Pinpoint the cell where the given text exists, returning its [x, y] midpoint coordinate. 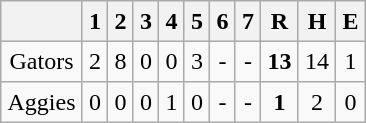
Aggies [42, 102]
H [317, 21]
E [351, 21]
5 [197, 21]
8 [121, 61]
7 [248, 21]
13 [280, 61]
6 [223, 21]
4 [172, 21]
14 [317, 61]
Gators [42, 61]
R [280, 21]
